Output the (x, y) coordinate of the center of the cell containing the given text.  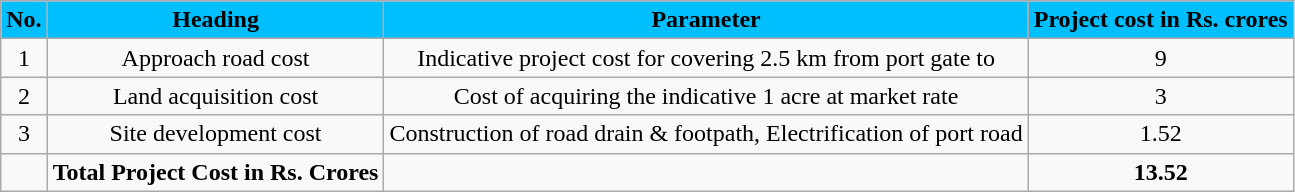
Heading (216, 20)
Site development cost (216, 134)
9 (1160, 58)
1 (24, 58)
Parameter (706, 20)
Construction of road drain & footpath, Electrification of port road (706, 134)
1.52 (1160, 134)
13.52 (1160, 172)
Indicative project cost for covering 2.5 km from port gate to (706, 58)
Project cost in Rs. crores (1160, 20)
No. (24, 20)
Total Project Cost in Rs. Crores (216, 172)
Cost of acquiring the indicative 1 acre at market rate (706, 96)
Approach road cost (216, 58)
Land acquisition cost (216, 96)
2 (24, 96)
